Return [x, y] of the center of cell containing provided text 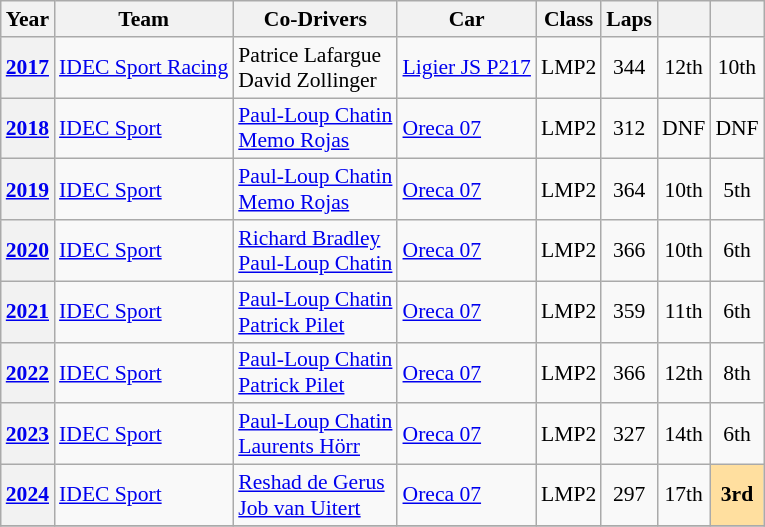
2020 [28, 250]
Paul-Loup Chatin Laurents Hörr [315, 434]
2023 [28, 434]
8th [736, 372]
2021 [28, 312]
297 [629, 496]
Laps [629, 19]
359 [629, 312]
312 [629, 128]
2018 [28, 128]
Class [568, 19]
Richard Bradley Paul-Loup Chatin [315, 250]
Year [28, 19]
364 [629, 190]
IDEC Sport Racing [144, 68]
2022 [28, 372]
5th [736, 190]
2019 [28, 190]
Reshad de Gerus Job van Uitert [315, 496]
327 [629, 434]
Co-Drivers [315, 19]
Patrice Lafargue David Zollinger [315, 68]
14th [684, 434]
17th [684, 496]
2017 [28, 68]
Team [144, 19]
Ligier JS P217 [466, 68]
2024 [28, 496]
Car [466, 19]
11th [684, 312]
3rd [736, 496]
344 [629, 68]
